Extract the [x, y] coordinate from the center of the cell holding the provided text.  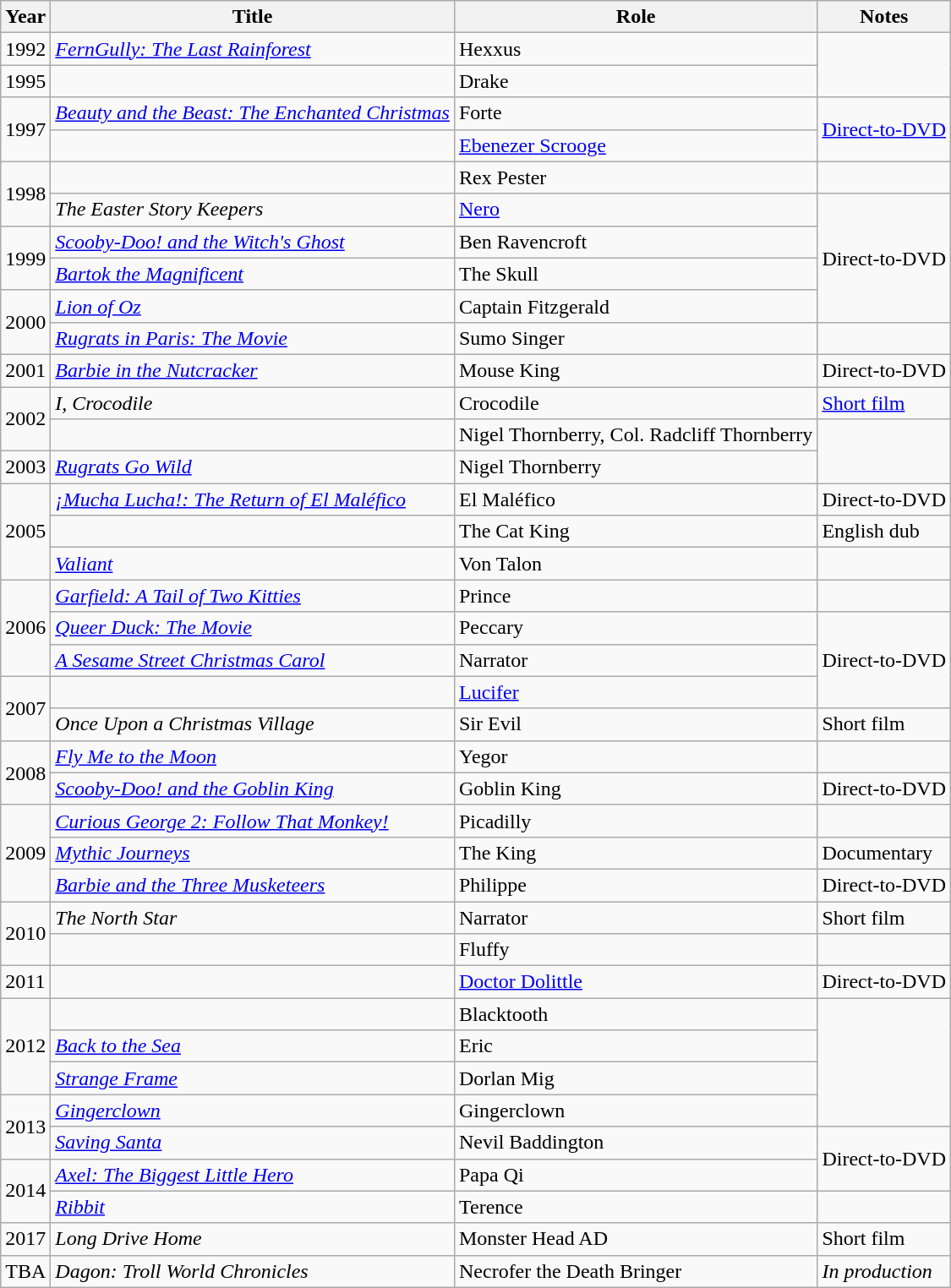
The Easter Story Keepers [253, 210]
1992 [25, 49]
Mouse King [636, 370]
2007 [25, 708]
Nigel Thornberry [636, 467]
Yegor [636, 756]
Blacktooth [636, 1014]
Valiant [253, 564]
Terence [636, 1207]
In production [884, 1271]
2006 [25, 628]
Nero [636, 210]
Curious George 2: Follow That Monkey! [253, 821]
Scooby-Doo! and the Witch's Ghost [253, 242]
Fly Me to the Moon [253, 756]
Barbie and the Three Musketeers [253, 885]
Philippe [636, 885]
Queer Duck: The Movie [253, 628]
Von Talon [636, 564]
The Skull [636, 274]
Bartok the Magnificent [253, 274]
Strange Frame [253, 1078]
1999 [25, 258]
Rex Pester [636, 177]
Lion of Oz [253, 306]
Saving Santa [253, 1143]
2001 [25, 370]
Nigel Thornberry, Col. Radcliff Thornberry [636, 435]
Ebenezer Scrooge [636, 145]
Beauty and the Beast: The Enchanted Christmas [253, 113]
Axel: The Biggest Little Hero [253, 1175]
¡Mucha Lucha!: The Return of El Maléfico [253, 499]
Scooby-Doo! and the Goblin King [253, 789]
Ribbit [253, 1207]
2013 [25, 1127]
Doctor Dolittle [636, 982]
2011 [25, 982]
Ben Ravencroft [636, 242]
Sumo Singer [636, 338]
Captain Fitzgerald [636, 306]
Back to the Sea [253, 1046]
1997 [25, 129]
Sir Evil [636, 724]
The North Star [253, 917]
2012 [25, 1046]
Lucifer [636, 692]
Forte [636, 113]
Picadilly [636, 821]
Title [253, 17]
Role [636, 17]
2014 [25, 1191]
Mythic Journeys [253, 853]
2002 [25, 419]
Once Upon a Christmas Village [253, 724]
Barbie in the Nutcracker [253, 370]
Monster Head AD [636, 1239]
Garfield: A Tail of Two Kitties [253, 596]
Goblin King [636, 789]
2017 [25, 1239]
Rugrats in Paris: The Movie [253, 338]
The Cat King [636, 532]
2000 [25, 322]
Necrofer the Death Bringer [636, 1271]
Peccary [636, 628]
FernGully: The Last Rainforest [253, 49]
2003 [25, 467]
Nevil Baddington [636, 1143]
Prince [636, 596]
El Maléfico [636, 499]
Hexxus [636, 49]
Documentary [884, 853]
1995 [25, 81]
Notes [884, 17]
Drake [636, 81]
Dagon: Troll World Chronicles [253, 1271]
Papa Qi [636, 1175]
The King [636, 853]
Crocodile [636, 403]
2008 [25, 772]
Year [25, 17]
Eric [636, 1046]
I, Crocodile [253, 403]
Long Drive Home [253, 1239]
2010 [25, 933]
2009 [25, 853]
Dorlan Mig [636, 1078]
Fluffy [636, 950]
2005 [25, 532]
Rugrats Go Wild [253, 467]
1998 [25, 194]
A Sesame Street Christmas Carol [253, 660]
English dub [884, 532]
TBA [25, 1271]
